Return (X, Y) of the center of cell containing provided text 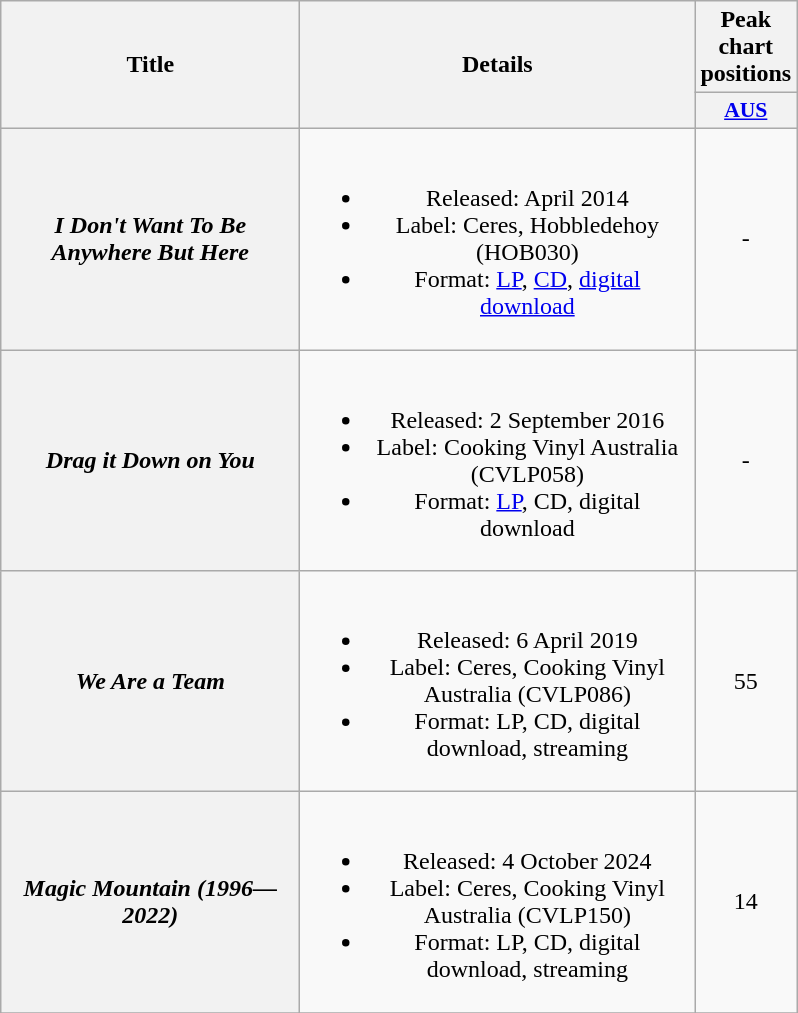
Released: 6 April 2019Label: Ceres, Cooking Vinyl Australia (CVLP086)Format: LP, CD, digital download, streaming (498, 682)
We Are a Team (150, 682)
I Don't Want To Be Anywhere But Here (150, 238)
Magic Mountain (1996—2022) (150, 902)
Details (498, 65)
Peak chart positions (746, 47)
Title (150, 65)
Released: April 2014Label: Ceres, Hobbledehoy (HOB030)Format: LP, CD, digital download (498, 238)
Drag it Down on You (150, 460)
55 (746, 682)
Released: 2 September 2016Label: Cooking Vinyl Australia (CVLP058)Format: LP, CD, digital download (498, 460)
Released: 4 October 2024Label: Ceres, Cooking Vinyl Australia (CVLP150)Format: LP, CD, digital download, streaming (498, 902)
AUS (746, 111)
14 (746, 902)
